Provide the [X, Y] coordinate of the cell's center where the given text is located.  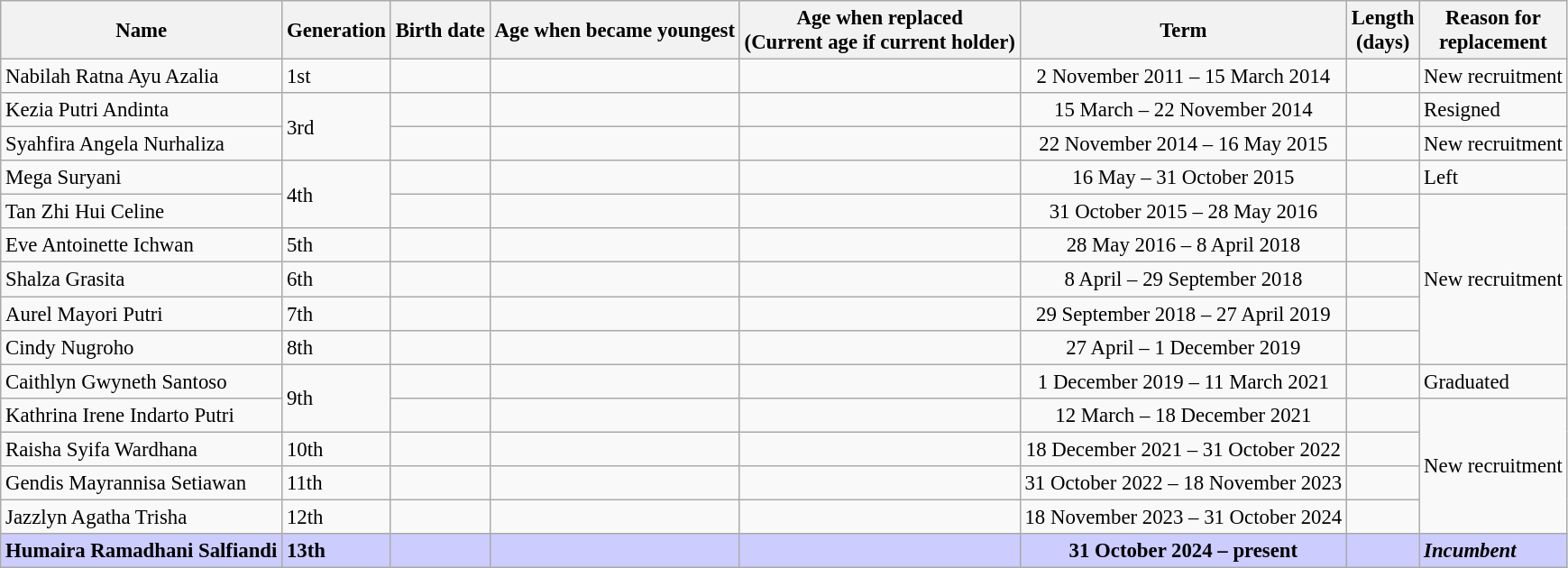
22 November 2014 – 16 May 2015 [1183, 144]
Length(days) [1383, 31]
Mega Suryani [142, 178]
Aurel Mayori Putri [142, 314]
29 September 2018 – 27 April 2019 [1183, 314]
11th [337, 483]
Kezia Putri Andinta [142, 110]
Incumbent [1493, 551]
Kathrina Irene Indarto Putri [142, 415]
18 November 2023 – 31 October 2024 [1183, 517]
31 October 2022 – 18 November 2023 [1183, 483]
28 May 2016 – 8 April 2018 [1183, 246]
Birth date [440, 31]
Shalza Grasita [142, 279]
8th [337, 347]
Generation [337, 31]
Tan Zhi Hui Celine [142, 212]
12th [337, 517]
Graduated [1493, 381]
15 March – 22 November 2014 [1183, 110]
8 April – 29 September 2018 [1183, 279]
7th [337, 314]
31 October 2015 – 28 May 2016 [1183, 212]
Resigned [1493, 110]
Name [142, 31]
4th [337, 195]
31 October 2024 – present [1183, 551]
10th [337, 449]
16 May – 31 October 2015 [1183, 178]
Gendis Mayrannisa Setiawan [142, 483]
27 April – 1 December 2019 [1183, 347]
1 December 2019 – 11 March 2021 [1183, 381]
Jazzlyn Agatha Trisha [142, 517]
Age when replaced(Current age if current holder) [880, 31]
3rd [337, 126]
Eve Antoinette Ichwan [142, 246]
Humaira Ramadhani Salfiandi [142, 551]
Caithlyn Gwyneth Santoso [142, 381]
13th [337, 551]
12 March – 18 December 2021 [1183, 415]
Cindy Nugroho [142, 347]
9th [337, 399]
5th [337, 246]
1st [337, 77]
Nabilah Ratna Ayu Azalia [142, 77]
Raisha Syifa Wardhana [142, 449]
Reason forreplacement [1493, 31]
Syahfira Angela Nurhaliza [142, 144]
Term [1183, 31]
18 December 2021 – 31 October 2022 [1183, 449]
Age when became youngest [615, 31]
Left [1493, 178]
6th [337, 279]
2 November 2011 – 15 March 2014 [1183, 77]
